Search for the cell housing the specified text and yield its [x, y] center coordinate. 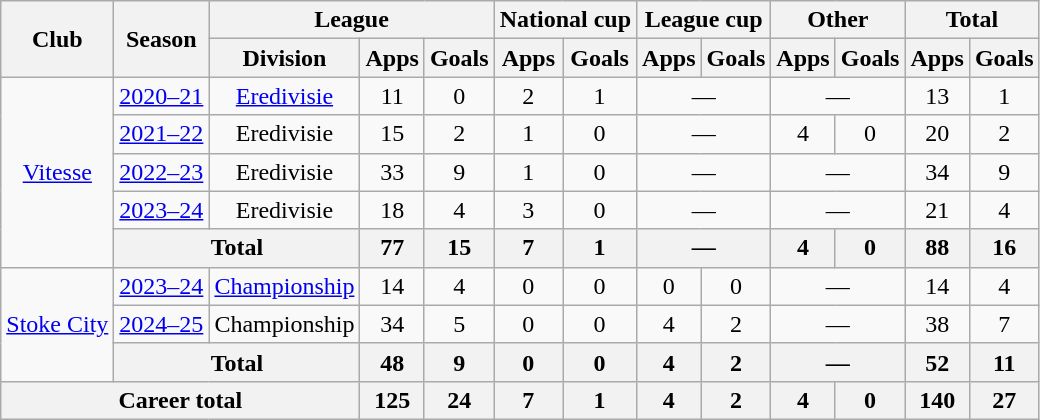
Stoke City [58, 324]
2022–23 [162, 172]
52 [937, 362]
125 [392, 400]
Career total [180, 400]
24 [459, 400]
48 [392, 362]
National cup [565, 20]
Season [162, 39]
Club [58, 39]
33 [392, 172]
21 [937, 210]
77 [392, 248]
16 [1004, 248]
Vitesse [58, 172]
2021–22 [162, 134]
Division [284, 58]
88 [937, 248]
140 [937, 400]
13 [937, 96]
5 [459, 324]
2024–25 [162, 324]
20 [937, 134]
Other [838, 20]
2020–21 [162, 96]
27 [1004, 400]
18 [392, 210]
38 [937, 324]
3 [528, 210]
League cup [704, 20]
League [352, 20]
